Locate the cell with the specified text and output its (X, Y) center coordinate. 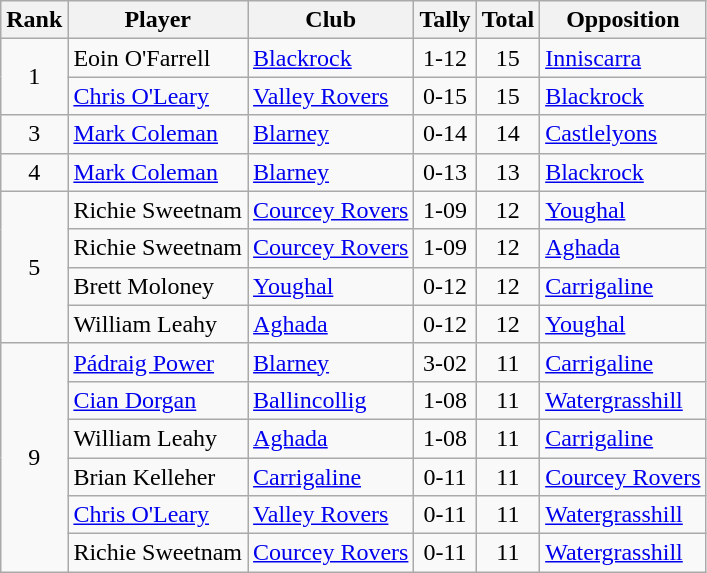
1 (34, 77)
Rank (34, 20)
Total (508, 20)
Cian Dorgan (158, 400)
Opposition (623, 20)
Eoin O'Farrell (158, 58)
3-02 (445, 362)
Pádraig Power (158, 362)
Brian Kelleher (158, 477)
0-15 (445, 96)
Club (331, 20)
Inniscarra (623, 58)
Tally (445, 20)
13 (508, 172)
3 (34, 134)
0-13 (445, 172)
5 (34, 267)
Player (158, 20)
1-12 (445, 58)
14 (508, 134)
Castlelyons (623, 134)
9 (34, 457)
Ballincollig (331, 400)
0-14 (445, 134)
Brett Moloney (158, 286)
4 (34, 172)
